Output the [x, y] coordinate of the center of the cell containing the given text.  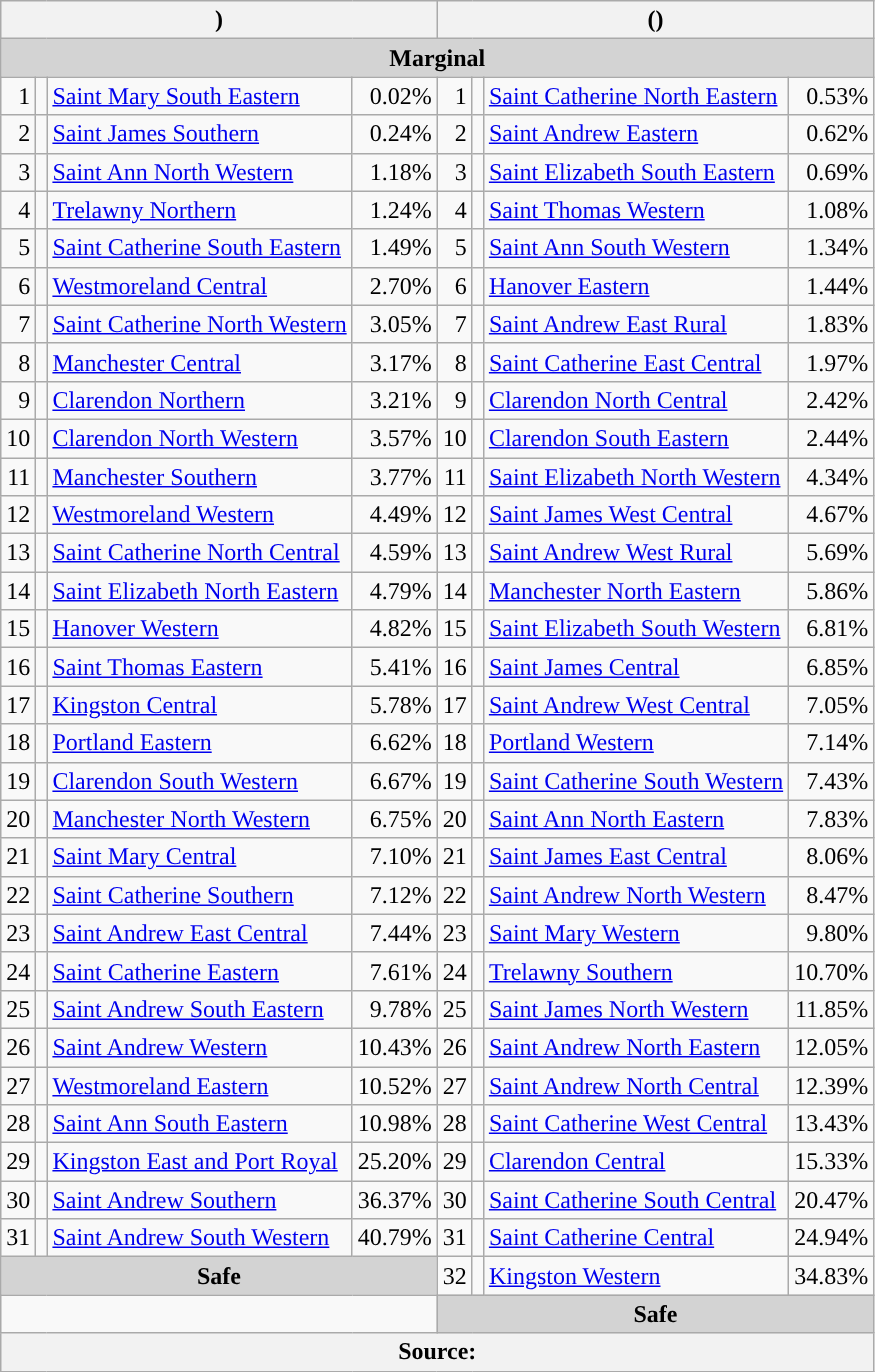
13.43% [832, 1124]
0.53% [832, 96]
2.70% [394, 286]
Portland Western [636, 743]
9.80% [832, 933]
5.69% [832, 553]
Westmoreland Western [200, 515]
1.97% [832, 362]
Saint Catherine Eastern [200, 971]
5.86% [832, 591]
6.85% [832, 667]
Saint Elizabeth South Eastern [636, 172]
Manchester North Eastern [636, 591]
5.41% [394, 667]
Portland Eastern [200, 743]
0.24% [394, 134]
Saint Catherine Central [636, 1238]
8.06% [832, 857]
Manchester North Western [200, 819]
Saint Andrew East Central [200, 933]
) [219, 20]
7.05% [832, 705]
Saint Catherine North Central [200, 553]
Saint Andrew South Western [200, 1238]
Manchester Central [200, 362]
40.79% [394, 1238]
36.37% [394, 1200]
Trelawny Northern [200, 210]
Saint Catherine Southern [200, 895]
7.83% [832, 819]
7.44% [394, 933]
Saint Mary South Eastern [200, 96]
11.85% [832, 1009]
25.20% [394, 1162]
Trelawny Southern [636, 971]
Saint Elizabeth South Western [636, 629]
Kingston East and Port Royal [200, 1162]
Source: [438, 1352]
8.47% [832, 895]
1.18% [394, 172]
Saint Andrew North Eastern [636, 1047]
6.75% [394, 819]
Saint Ann North Western [200, 172]
4.79% [394, 591]
7.43% [832, 781]
Saint Andrew West Central [636, 705]
Saint Andrew West Rural [636, 553]
7.12% [394, 895]
7.10% [394, 857]
Saint Andrew Eastern [636, 134]
12.39% [832, 1085]
4.82% [394, 629]
Saint Catherine South Central [636, 1200]
Clarendon North Central [636, 400]
Saint Catherine East Central [636, 362]
0.02% [394, 96]
6.67% [394, 781]
10.70% [832, 971]
Saint Andrew East Rural [636, 324]
Westmoreland Eastern [200, 1085]
Clarendon Central [636, 1162]
Saint Catherine West Central [636, 1124]
2.42% [832, 400]
Kingston Western [636, 1276]
1.44% [832, 286]
Hanover Eastern [636, 286]
12.05% [832, 1047]
3.17% [394, 362]
1.49% [394, 248]
Saint Elizabeth North Eastern [200, 591]
Saint Andrew North Central [636, 1085]
7.61% [394, 971]
Saint Andrew Western [200, 1047]
Saint James Southern [200, 134]
3.57% [394, 438]
Clarendon South Eastern [636, 438]
0.62% [832, 134]
Clarendon South Western [200, 781]
Westmoreland Central [200, 286]
Clarendon North Western [200, 438]
4.34% [832, 477]
2.44% [832, 438]
Saint Andrew Southern [200, 1200]
10.98% [394, 1124]
4.49% [394, 515]
3.21% [394, 400]
4.59% [394, 553]
Marginal [438, 58]
0.69% [832, 172]
24.94% [832, 1238]
Saint Mary Central [200, 857]
10.52% [394, 1085]
Saint Catherine North Eastern [636, 96]
Saint Catherine South Eastern [200, 248]
Kingston Central [200, 705]
1.24% [394, 210]
6.81% [832, 629]
Saint Ann South Western [636, 248]
Saint Andrew North Western [636, 895]
1.34% [832, 248]
Saint Ann South Eastern [200, 1124]
Saint Catherine South Western [636, 781]
Manchester Southern [200, 477]
() [655, 20]
34.83% [832, 1276]
1.08% [832, 210]
Saint James Central [636, 667]
Saint Thomas Eastern [200, 667]
Saint James North Western [636, 1009]
9.78% [394, 1009]
Clarendon Northern [200, 400]
5.78% [394, 705]
15.33% [832, 1162]
10.43% [394, 1047]
4.67% [832, 515]
20.47% [832, 1200]
7.14% [832, 743]
Saint James East Central [636, 857]
Saint Andrew South Eastern [200, 1009]
Saint Ann North Eastern [636, 819]
Saint Mary Western [636, 933]
3.05% [394, 324]
1.83% [832, 324]
Saint Elizabeth North Western [636, 477]
32 [454, 1276]
Saint Catherine North Western [200, 324]
Saint James West Central [636, 515]
Saint Thomas Western [636, 210]
3.77% [394, 477]
6.62% [394, 743]
Hanover Western [200, 629]
